For the text-containing cell, return its midpoint in (X, Y) coordinate format. 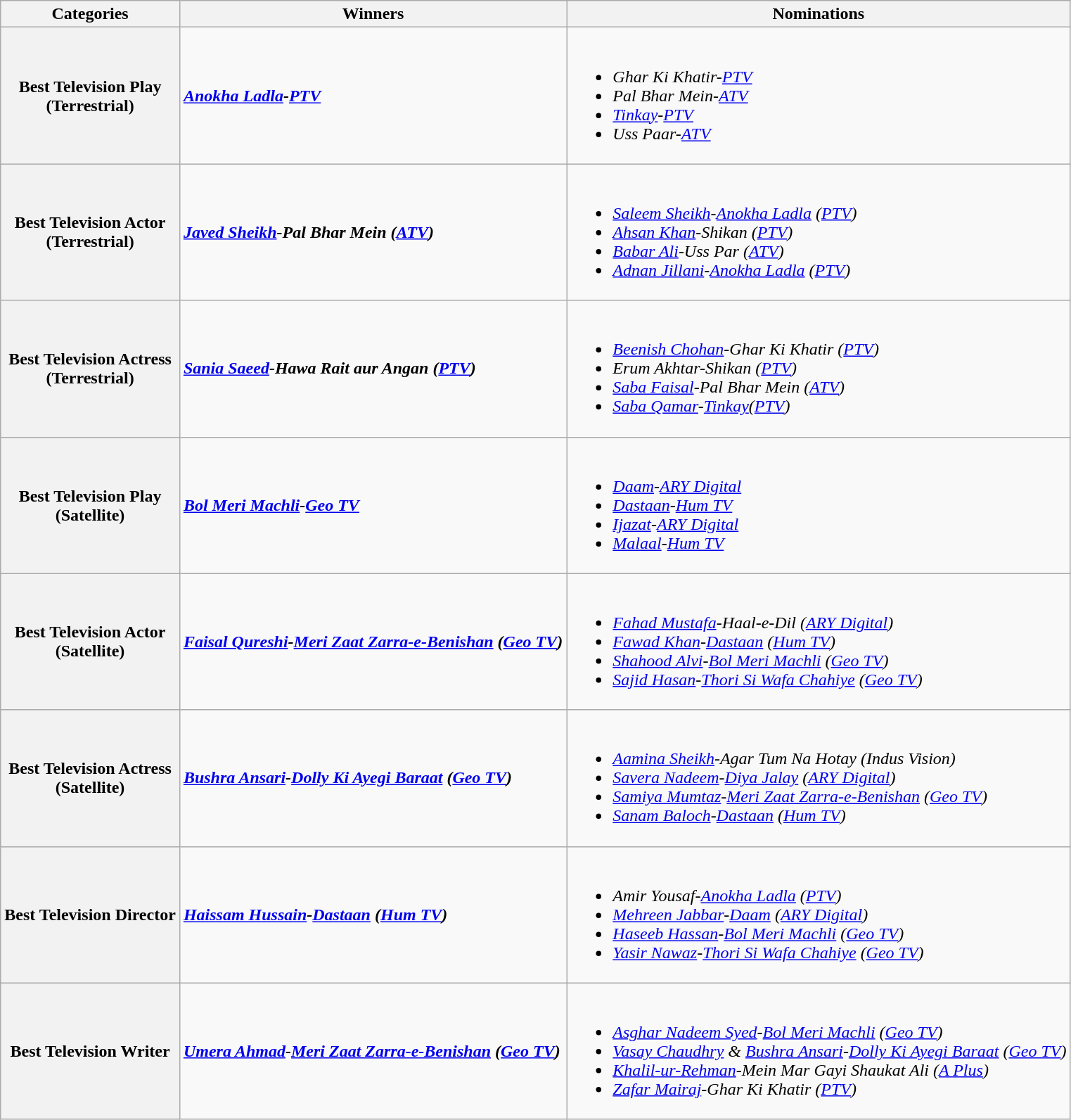
Saleem Sheikh-Anokha Ladla (PTV)Ahsan Khan-Shikan (PTV)Babar Ali-Uss Par (ATV)Adnan Jillani-Anokha Ladla (PTV) (819, 232)
Categories (90, 14)
Amir Yousaf-Anokha Ladla (PTV)Mehreen Jabbar-Daam (ARY Digital)Haseeb Hassan-Bol Meri Machli (Geo TV)Yasir Nawaz-Thori Si Wafa Chahiye (Geo TV) (819, 915)
Best Television Director (90, 915)
Best Television Actor(Satellite) (90, 642)
Best Television Play(Satellite) (90, 505)
Best Television Actress(Terrestrial) (90, 369)
Winners (373, 14)
Best Television Actor (Terrestrial) (90, 232)
Nominations (819, 14)
Anokha Ladla-PTV (373, 96)
Javed Sheikh-Pal Bhar Mein (ATV) (373, 232)
Umera Ahmad-Meri Zaat Zarra-e-Benishan (Geo TV) (373, 1051)
Fahad Mustafa-Haal-e-Dil (ARY Digital)Fawad Khan-Dastaan (Hum TV)Shahood Alvi-Bol Meri Machli (Geo TV)Sajid Hasan-Thori Si Wafa Chahiye (Geo TV) (819, 642)
Ghar Ki Khatir-PTVPal Bhar Mein-ATVTinkay-PTVUss Paar-ATV (819, 96)
Faisal Qureshi-Meri Zaat Zarra-e-Benishan (Geo TV) (373, 642)
Beenish Chohan-Ghar Ki Khatir (PTV)Erum Akhtar-Shikan (PTV)Saba Faisal-Pal Bhar Mein (ATV)Saba Qamar-Tinkay(PTV) (819, 369)
Bushra Ansari-Dolly Ki Ayegi Baraat (Geo TV) (373, 778)
Best Television Play(Terrestrial) (90, 96)
Bol Meri Machli-Geo TV (373, 505)
Best Television Actress(Satellite) (90, 778)
Haissam Hussain-Dastaan (Hum TV) (373, 915)
Daam-ARY DigitalDastaan-Hum TVIjazat-ARY DigitalMalaal-Hum TV (819, 505)
Best Television Writer (90, 1051)
Sania Saeed-Hawa Rait aur Angan (PTV) (373, 369)
